From the cell containing the given text, extract its center point as (x, y) coordinate. 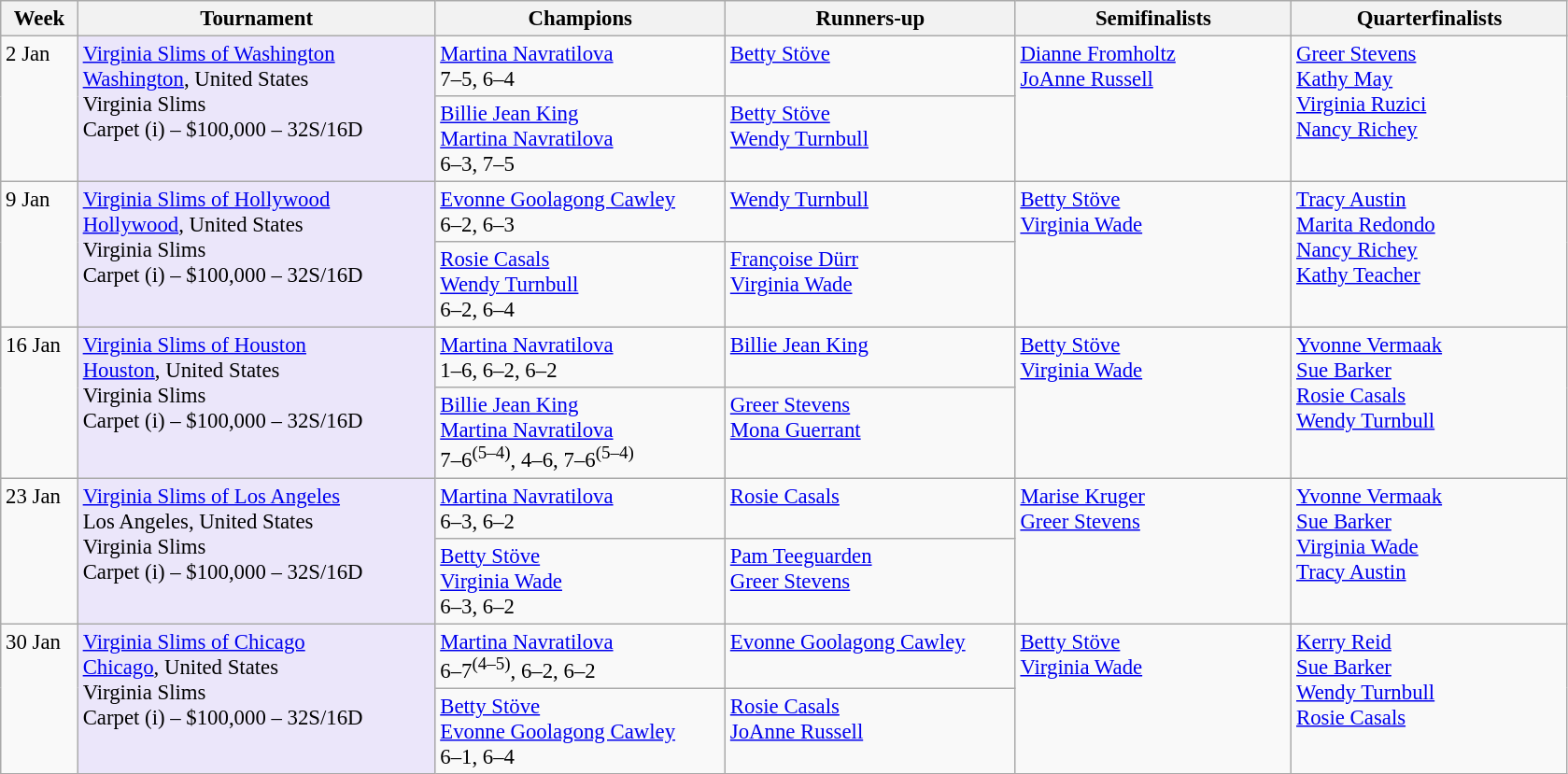
Marise Kruger Greer Stevens (1153, 551)
Greer Stevens Mona Guerrant (870, 433)
Virginia Slims of Houston Houston, United StatesVirginia SlimsCarpet (i) – $100,000 – 32S/16D (256, 403)
Rosie Casals JoAnne Russell (870, 731)
23 Jan (39, 551)
Rosie Casals Wendy Turnbull 6–2, 6–4 (581, 285)
Billie Jean King Martina Navratilova 7–6(5–4), 4–6, 7–6(5–4) (581, 433)
Françoise Dürr Virginia Wade (870, 285)
Betty Stöve Evonne Goolagong Cawley 6–1, 6–4 (581, 731)
Rosie Casals (870, 508)
Dianne Fromholtz JoAnne Russell (1153, 109)
Virginia Slims of Chicago Chicago, United StatesVirginia SlimsCarpet (i) – $100,000 – 32S/16D (256, 698)
Virginia Slims of Washington Washington, United StatesVirginia SlimsCarpet (i) – $100,000 – 32S/16D (256, 109)
Martina Navratilova 1–6, 6–2, 6–2 (581, 359)
16 Jan (39, 403)
Yvonne Vermaak Sue Barker Rosie Casals Wendy Turnbull (1430, 403)
Pam Teeguarden Greer Stevens (870, 581)
Week (39, 19)
Tournament (256, 19)
Champions (581, 19)
Billie Jean King (870, 359)
Martina Navratilova 7–5, 6–4 (581, 67)
Yvonne Vermaak Sue Barker Virginia Wade Tracy Austin (1430, 551)
Evonne Goolagong Cawley (870, 655)
Quarterfinalists (1430, 19)
30 Jan (39, 698)
Kerry Reid Sue Barker Wendy Turnbull Rosie Casals (1430, 698)
9 Jan (39, 255)
Virginia Slims of Hollywood Hollywood, United StatesVirginia SlimsCarpet (i) – $100,000 – 32S/16D (256, 255)
Betty Stöve (870, 67)
Betty Stöve Wendy Turnbull (870, 139)
Martina Navratilova 6–3, 6–2 (581, 508)
Betty Stöve Virginia Wade 6–3, 6–2 (581, 581)
Evonne Goolagong Cawley 6–2, 6–3 (581, 213)
Greer Stevens Kathy May Virginia Ruzici Nancy Richey (1430, 109)
Martina Navratilova 6–7(4–5), 6–2, 6–2 (581, 655)
Runners-up (870, 19)
Semifinalists (1153, 19)
Billie Jean King Martina Navratilova 6–3, 7–5 (581, 139)
Virginia Slims of Los Angeles Los Angeles, United StatesVirginia SlimsCarpet (i) – $100,000 – 32S/16D (256, 551)
2 Jan (39, 109)
Wendy Turnbull (870, 213)
Tracy Austin Marita Redondo Nancy Richey Kathy Teacher (1430, 255)
